Locate the cell with the specified text and output its (x, y) center coordinate. 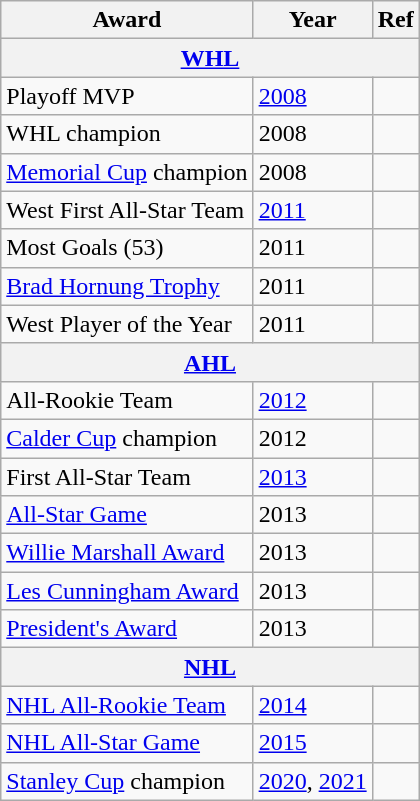
Ref (396, 20)
AHL (210, 362)
2020, 2021 (312, 781)
West Player of the Year (127, 324)
2014 (312, 705)
NHL All-Rookie Team (127, 705)
Brad Hornung Trophy (127, 286)
2015 (312, 743)
West First All-Star Team (127, 210)
Memorial Cup champion (127, 172)
Most Goals (53) (127, 248)
First All-Star Team (127, 477)
NHL (210, 667)
Award (127, 20)
Stanley Cup champion (127, 781)
WHL (210, 58)
All-Rookie Team (127, 400)
NHL All-Star Game (127, 743)
All-Star Game (127, 515)
Les Cunningham Award (127, 591)
Willie Marshall Award (127, 553)
Year (312, 20)
Playoff MVP (127, 96)
Calder Cup champion (127, 438)
WHL champion (127, 134)
President's Award (127, 629)
